Pinpoint the cell where the given text exists, returning its [X, Y] midpoint coordinate. 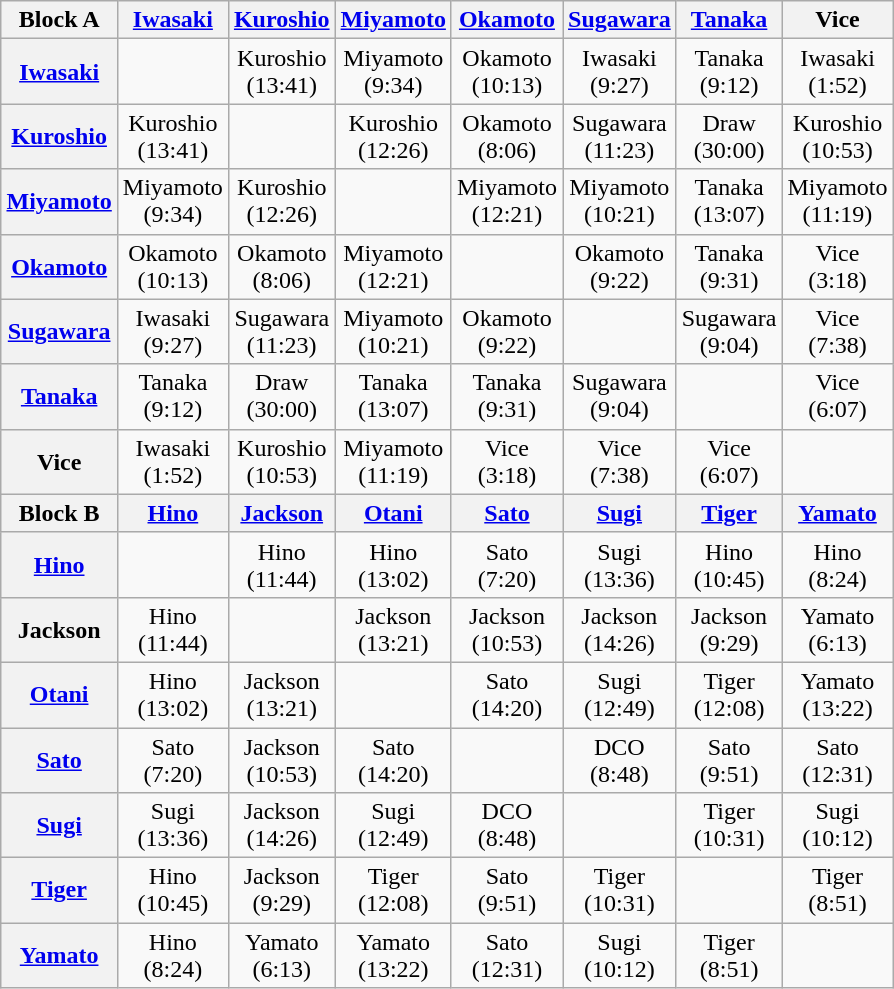
Block B [59, 513]
Block A [59, 20]
